Extract the [X, Y] coordinate from the center of the cell holding the provided text.  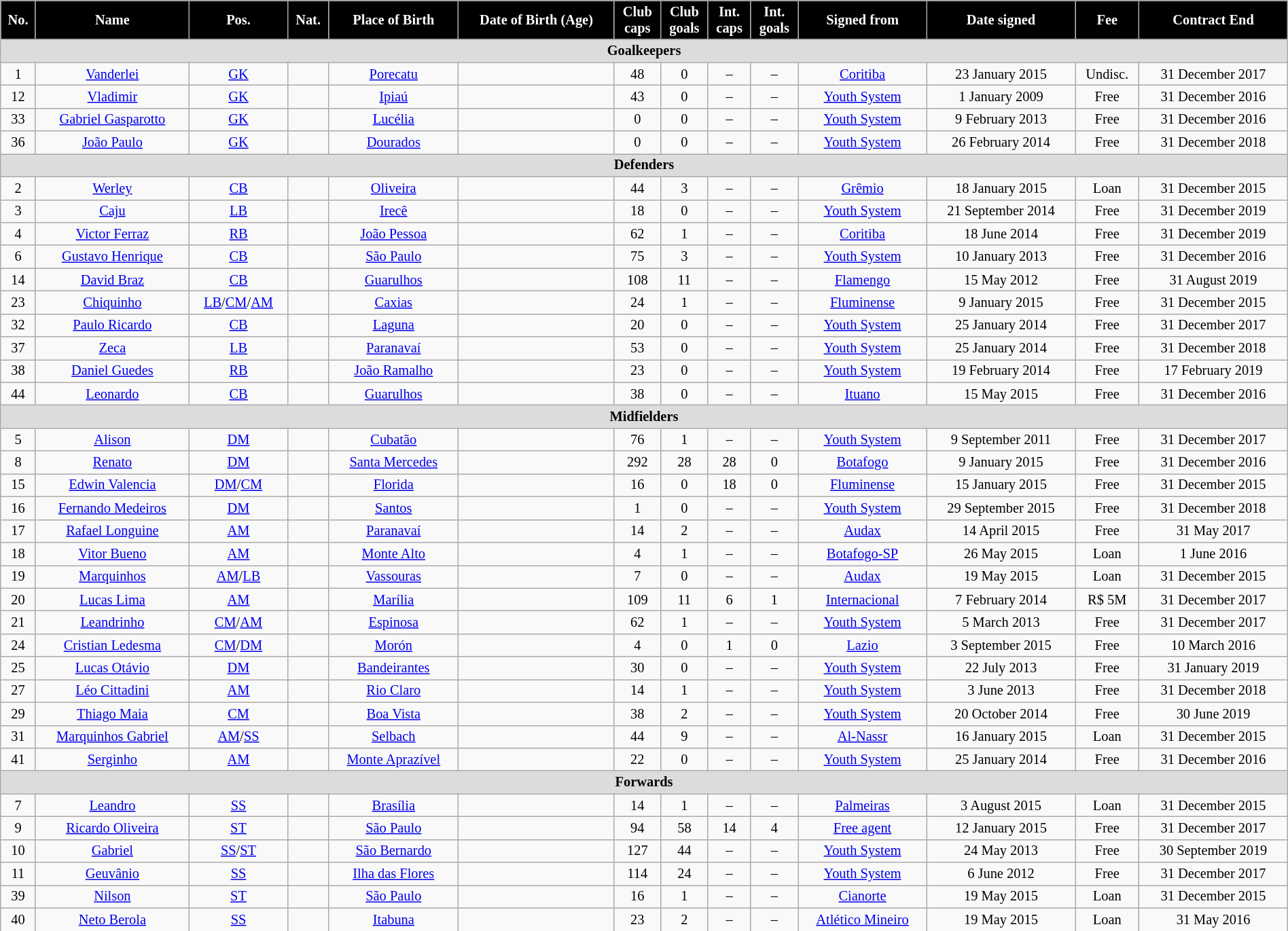
Selbach [394, 737]
Ricardo Oliveira [112, 828]
Dourados [394, 143]
Monte Aprazível [394, 759]
Lucélia [394, 120]
3 August 2015 [1001, 805]
22 [637, 759]
Nat. [308, 20]
David Braz [112, 280]
Signed from [863, 20]
Florida [394, 485]
São Bernardo [394, 851]
31 May 2017 [1213, 531]
João Paulo [112, 143]
Fee [1107, 20]
Lazio [863, 645]
Botafogo [863, 462]
8 [18, 462]
Serginho [112, 759]
Date signed [1001, 20]
Marquinhos Gabriel [112, 737]
15 [18, 485]
Internacional [863, 600]
Santa Mercedes [394, 462]
17 February 2019 [1213, 371]
31 [18, 737]
LB/CM/AM [239, 302]
Clubcaps [637, 20]
17 [18, 531]
Thiago Maia [112, 714]
1 June 2016 [1213, 553]
9 September 2011 [1001, 439]
Vitor Bueno [112, 553]
No. [18, 20]
53 [637, 348]
10 January 2013 [1001, 257]
32 [18, 325]
127 [637, 851]
Santos [394, 508]
Place of Birth [394, 20]
26 May 2015 [1001, 553]
Name [112, 20]
Al-Nassr [863, 737]
Clubgoals [684, 20]
76 [637, 439]
Marquinhos [112, 577]
33 [18, 120]
15 May 2015 [1001, 394]
43 [637, 96]
10 [18, 851]
12 January 2015 [1001, 828]
10 March 2016 [1213, 645]
R$ 5M [1107, 600]
CM [239, 714]
12 [18, 96]
16 January 2015 [1001, 737]
41 [18, 759]
Paulo Ricardo [112, 325]
Contract End [1213, 20]
109 [637, 600]
Cubatão [394, 439]
31 January 2019 [1213, 668]
Grêmio [863, 188]
Laguna [394, 325]
31 August 2019 [1213, 280]
3 June 2013 [1001, 691]
23 January 2015 [1001, 74]
Brasília [394, 805]
Irecê [394, 211]
31 May 2016 [1213, 919]
29 [18, 714]
30 September 2019 [1213, 851]
Chiquinho [112, 302]
5 [18, 439]
22 July 2013 [1001, 668]
AM/LB [239, 577]
7 February 2014 [1001, 600]
Caxias [394, 302]
29 September 2015 [1001, 508]
Neto Berola [112, 919]
Gabriel [112, 851]
18 June 2014 [1001, 234]
27 [18, 691]
Pos. [239, 20]
Itabuna [394, 919]
18 January 2015 [1001, 188]
94 [637, 828]
Morón [394, 645]
Monte Alto [394, 553]
Caju [112, 211]
Oliveira [394, 188]
Rio Claro [394, 691]
Nilson [112, 896]
6 June 2012 [1001, 874]
Int.goals [774, 20]
Leandrinho [112, 622]
Botafogo-SP [863, 553]
Flamengo [863, 280]
Atlético Mineiro [863, 919]
Free agent [863, 828]
Defenders [644, 165]
Vassouras [394, 577]
36 [18, 143]
Date of Birth (Age) [537, 20]
SS/ST [239, 851]
37 [18, 348]
48 [637, 74]
Lucas Lima [112, 600]
AM/SS [239, 737]
58 [684, 828]
Werley [112, 188]
Goalkeepers [644, 51]
Cristian Ledesma [112, 645]
30 [637, 668]
Lucas Otávio [112, 668]
Edwin Valencia [112, 485]
Alison [112, 439]
20 October 2014 [1001, 714]
Victor Ferraz [112, 234]
Léo Cittadini [112, 691]
Cianorte [863, 896]
114 [637, 874]
19 February 2014 [1001, 371]
292 [637, 462]
Undisc. [1107, 74]
Leandro [112, 805]
39 [18, 896]
Ilha das Flores [394, 874]
30 June 2019 [1213, 714]
Leonardo [112, 394]
Gabriel Gasparotto [112, 120]
15 January 2015 [1001, 485]
Fernando Medeiros [112, 508]
Renato [112, 462]
Vanderlei [112, 74]
15 May 2012 [1001, 280]
Gustavo Henrique [112, 257]
Palmeiras [863, 805]
3 September 2015 [1001, 645]
Ituano [863, 394]
108 [637, 280]
19 [18, 577]
40 [18, 919]
Int.caps [730, 20]
26 February 2014 [1001, 143]
Midfielders [644, 416]
14 April 2015 [1001, 531]
DM/CM [239, 485]
25 [18, 668]
Geuvânio [112, 874]
João Ramalho [394, 371]
Bandeirantes [394, 668]
Forwards [644, 782]
Vladimir [112, 96]
CM/AM [239, 622]
9 February 2013 [1001, 120]
75 [637, 257]
21 [18, 622]
Boa Vista [394, 714]
Zeca [112, 348]
Rafael Longuine [112, 531]
Espinosa [394, 622]
João Pessoa [394, 234]
Daniel Guedes [112, 371]
Ipiaú [394, 96]
24 May 2013 [1001, 851]
Porecatu [394, 74]
CM/DM [239, 645]
Marília [394, 600]
1 January 2009 [1001, 96]
5 March 2013 [1001, 622]
21 September 2014 [1001, 211]
